Capture the cell that displays the provided text and extract its (X, Y) central coordinate. 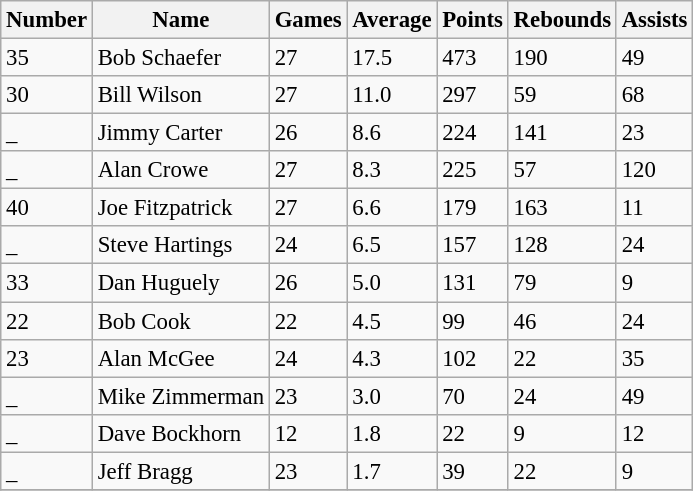
Games (308, 20)
141 (562, 133)
1.8 (392, 433)
Bill Wilson (180, 95)
Dan Huguely (180, 283)
4.5 (392, 321)
59 (562, 95)
128 (562, 245)
Assists (654, 20)
Rebounds (562, 20)
8.6 (392, 133)
Jimmy Carter (180, 133)
Joe Fitzpatrick (180, 208)
Bob Cook (180, 321)
57 (562, 170)
473 (472, 58)
11.0 (392, 95)
1.7 (392, 471)
5.0 (392, 283)
68 (654, 95)
8.3 (392, 170)
297 (472, 95)
Number (47, 20)
30 (47, 95)
131 (472, 283)
40 (47, 208)
11 (654, 208)
190 (562, 58)
Alan McGee (180, 358)
39 (472, 471)
Points (472, 20)
120 (654, 170)
4.3 (392, 358)
6.5 (392, 245)
163 (562, 208)
Steve Hartings (180, 245)
99 (472, 321)
102 (472, 358)
Dave Bockhorn (180, 433)
3.0 (392, 396)
33 (47, 283)
Mike Zimmerman (180, 396)
Bob Schaefer (180, 58)
17.5 (392, 58)
70 (472, 396)
Average (392, 20)
46 (562, 321)
224 (472, 133)
179 (472, 208)
225 (472, 170)
6.6 (392, 208)
157 (472, 245)
Alan Crowe (180, 170)
Jeff Bragg (180, 471)
Name (180, 20)
79 (562, 283)
